Find where the given text appears and provide that cell's center as (x, y) coordinate. 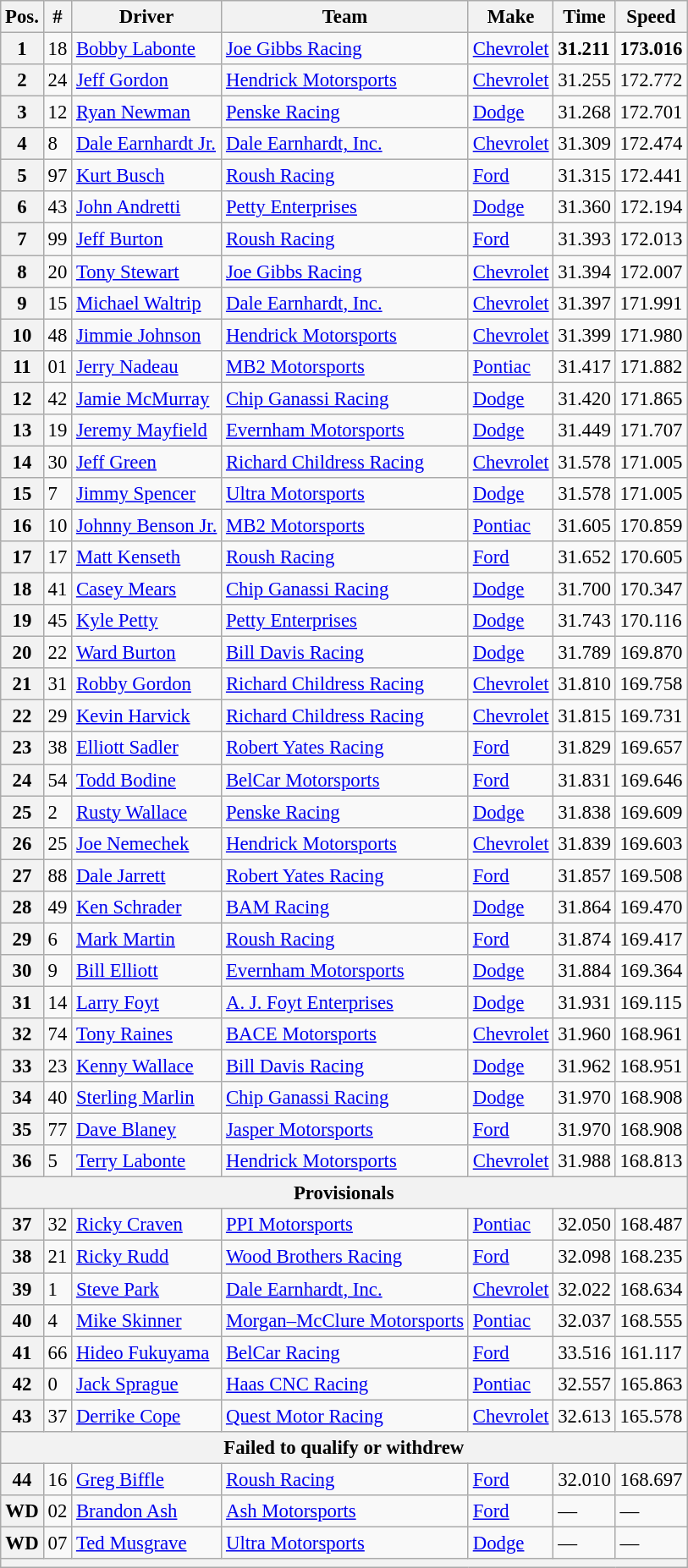
31.700 (584, 589)
Provisionals (344, 1193)
Quest Motor Racing (345, 1416)
97 (58, 176)
31.268 (584, 112)
31.393 (584, 239)
Robby Gordon (147, 684)
172.007 (652, 271)
Pos. (22, 17)
Jimmy Spencer (147, 494)
Larry Foyt (147, 1002)
Terry Labonte (147, 1161)
172.772 (652, 80)
168.634 (652, 1289)
Jerry Nadeau (147, 366)
66 (58, 1352)
Kyle Petty (147, 621)
Sterling Marlin (147, 1098)
Team (345, 17)
Brandon Ash (147, 1511)
Jeremy Mayfield (147, 430)
Michael Waltrip (147, 303)
02 (58, 1511)
171.865 (652, 398)
11 (22, 366)
31.864 (584, 907)
Morgan–McClure Motorsports (345, 1320)
32.010 (584, 1479)
32.098 (584, 1257)
31.309 (584, 144)
Jeff Gordon (147, 80)
33 (22, 1066)
33.516 (584, 1352)
31.838 (584, 812)
32.037 (584, 1320)
31.449 (584, 430)
Todd Bodine (147, 780)
Dave Blaney (147, 1130)
Speed (652, 17)
31.360 (584, 207)
Jamie McMurray (147, 398)
BelCar Motorsports (345, 780)
Wood Brothers Racing (345, 1257)
44 (22, 1479)
171.980 (652, 335)
Failed to qualify or withdrew (344, 1448)
31.839 (584, 843)
Johnny Benson Jr. (147, 525)
Bobby Labonte (147, 49)
Hideo Fukuyama (147, 1352)
168.697 (652, 1479)
Driver (147, 17)
169.758 (652, 684)
Tony Stewart (147, 271)
Dale Jarrett (147, 875)
Jack Sprague (147, 1384)
26 (22, 843)
PPI Motorsports (345, 1225)
31.397 (584, 303)
BACE Motorsports (345, 1034)
170.859 (652, 525)
Derrike Cope (147, 1416)
31.399 (584, 335)
169.657 (652, 748)
Ryan Newman (147, 112)
Greg Biffle (147, 1479)
173.016 (652, 49)
99 (58, 239)
32.022 (584, 1289)
Kurt Busch (147, 176)
74 (58, 1034)
Jeff Burton (147, 239)
Jeff Green (147, 462)
168.961 (652, 1034)
45 (58, 621)
31.789 (584, 653)
Jimmie Johnson (147, 335)
Ricky Craven (147, 1225)
Ash Motorsports (345, 1511)
Kenny Wallace (147, 1066)
31.605 (584, 525)
31.962 (584, 1066)
0 (58, 1384)
170.347 (652, 589)
32.050 (584, 1225)
172.013 (652, 239)
171.882 (652, 366)
168.235 (652, 1257)
77 (58, 1130)
170.605 (652, 557)
Elliott Sadler (147, 748)
Casey Mears (147, 589)
Kevin Harvick (147, 716)
John Andretti (147, 207)
165.578 (652, 1416)
28 (22, 907)
172.701 (652, 112)
31.815 (584, 716)
31.884 (584, 971)
32.613 (584, 1416)
27 (22, 875)
Time (584, 17)
169.870 (652, 653)
169.417 (652, 939)
49 (58, 907)
Jasper Motorsports (345, 1130)
170.116 (652, 621)
31.988 (584, 1161)
Bill Elliott (147, 971)
Joe Nemechek (147, 843)
48 (58, 335)
54 (58, 780)
31.255 (584, 80)
161.117 (652, 1352)
31.420 (584, 398)
Ted Musgrave (147, 1543)
Haas CNC Racing (345, 1384)
171.991 (652, 303)
168.951 (652, 1066)
31.211 (584, 49)
31.831 (584, 780)
39 (22, 1289)
169.364 (652, 971)
31.829 (584, 748)
Steve Park (147, 1289)
Mark Martin (147, 939)
31.417 (584, 366)
13 (22, 430)
169.603 (652, 843)
168.555 (652, 1320)
Matt Kenseth (147, 557)
34 (22, 1098)
BelCar Racing (345, 1352)
169.609 (652, 812)
Ward Burton (147, 653)
# (58, 17)
168.813 (652, 1161)
31.743 (584, 621)
31.315 (584, 176)
3 (22, 112)
A. J. Foyt Enterprises (345, 1002)
31.394 (584, 271)
31.857 (584, 875)
01 (58, 366)
35 (22, 1130)
36 (22, 1161)
171.707 (652, 430)
172.194 (652, 207)
Mike Skinner (147, 1320)
165.863 (652, 1384)
32.557 (584, 1384)
31.874 (584, 939)
172.474 (652, 144)
Rusty Wallace (147, 812)
169.508 (652, 875)
172.441 (652, 176)
31.810 (584, 684)
169.731 (652, 716)
31.931 (584, 1002)
31.652 (584, 557)
88 (58, 875)
31.960 (584, 1034)
169.646 (652, 780)
Ken Schrader (147, 907)
Ricky Rudd (147, 1257)
169.115 (652, 1002)
BAM Racing (345, 907)
Tony Raines (147, 1034)
168.487 (652, 1225)
169.470 (652, 907)
Dale Earnhardt Jr. (147, 144)
07 (58, 1543)
Make (510, 17)
